Identify which cell holds the provided text, then report its [x, y] central coordinate. 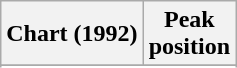
Chart (1992) [72, 34]
Peakposition [189, 34]
